Detect which cell encompasses the target text, then output its (X, Y) center coordinate. 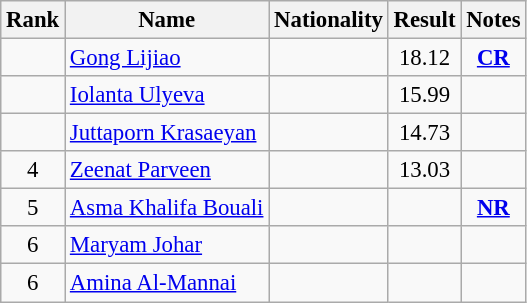
Nationality (328, 20)
CR (494, 58)
4 (33, 170)
Name (167, 20)
5 (33, 208)
14.73 (424, 133)
Asma Khalifa Bouali (167, 208)
Result (424, 20)
Amina Al-Mannai (167, 283)
Gong Lijiao (167, 58)
18.12 (424, 58)
Maryam Johar (167, 245)
Juttaporn Krasaeyan (167, 133)
13.03 (424, 170)
Iolanta Ulyeva (167, 95)
Zeenat Parveen (167, 170)
Notes (494, 20)
NR (494, 208)
15.99 (424, 95)
Rank (33, 20)
